Find where the given text appears and provide that cell's center as [x, y] coordinate. 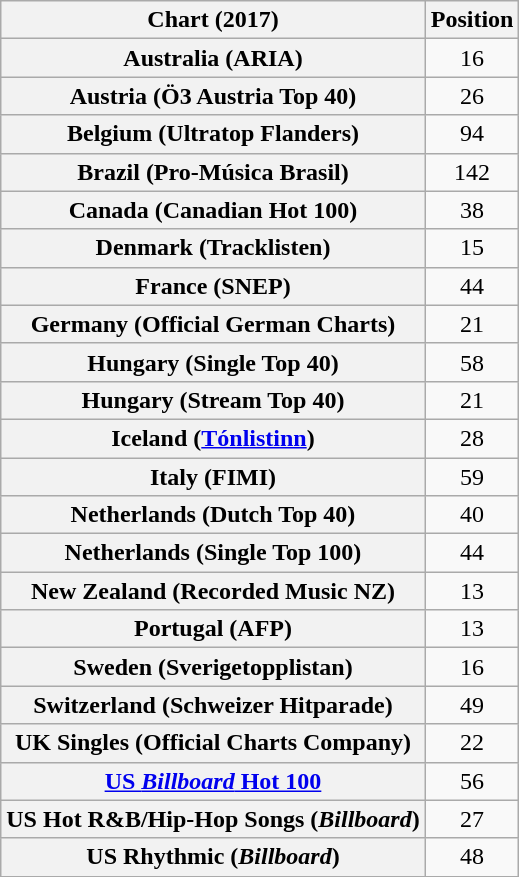
142 [472, 172]
Iceland (Tónlistinn) [213, 438]
48 [472, 857]
58 [472, 362]
28 [472, 438]
15 [472, 248]
Hungary (Stream Top 40) [213, 400]
Switzerland (Schweizer Hitparade) [213, 705]
US Rhythmic (Billboard) [213, 857]
UK Singles (Official Charts Company) [213, 743]
27 [472, 819]
Belgium (Ultratop Flanders) [213, 134]
26 [472, 96]
59 [472, 477]
Sweden (Sverigetopplistan) [213, 667]
38 [472, 210]
US Hot R&B/Hip-Hop Songs (Billboard) [213, 819]
Canada (Canadian Hot 100) [213, 210]
56 [472, 781]
Hungary (Single Top 40) [213, 362]
Denmark (Tracklisten) [213, 248]
Austria (Ö3 Austria Top 40) [213, 96]
New Zealand (Recorded Music NZ) [213, 591]
Australia (ARIA) [213, 58]
40 [472, 515]
Position [472, 20]
94 [472, 134]
Netherlands (Single Top 100) [213, 553]
Portugal (AFP) [213, 629]
Italy (FIMI) [213, 477]
Germany (Official German Charts) [213, 324]
US Billboard Hot 100 [213, 781]
22 [472, 743]
49 [472, 705]
France (SNEP) [213, 286]
Chart (2017) [213, 20]
Brazil (Pro-Música Brasil) [213, 172]
Netherlands (Dutch Top 40) [213, 515]
